Output the [X, Y] coordinate of the center of the cell containing the given text.  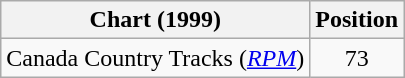
Chart (1999) [156, 20]
73 [357, 58]
Canada Country Tracks (RPM) [156, 58]
Position [357, 20]
